Locate the cell with the specified text and output its [X, Y] center coordinate. 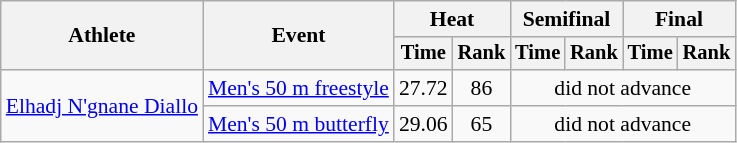
27.72 [424, 88]
Event [298, 36]
86 [482, 88]
Men's 50 m butterfly [298, 124]
Athlete [102, 36]
Final [679, 19]
Elhadj N'gnane Diallo [102, 106]
Men's 50 m freestyle [298, 88]
Heat [452, 19]
29.06 [424, 124]
Semifinal [566, 19]
65 [482, 124]
